Locate the cell with the specified text and output its [X, Y] center coordinate. 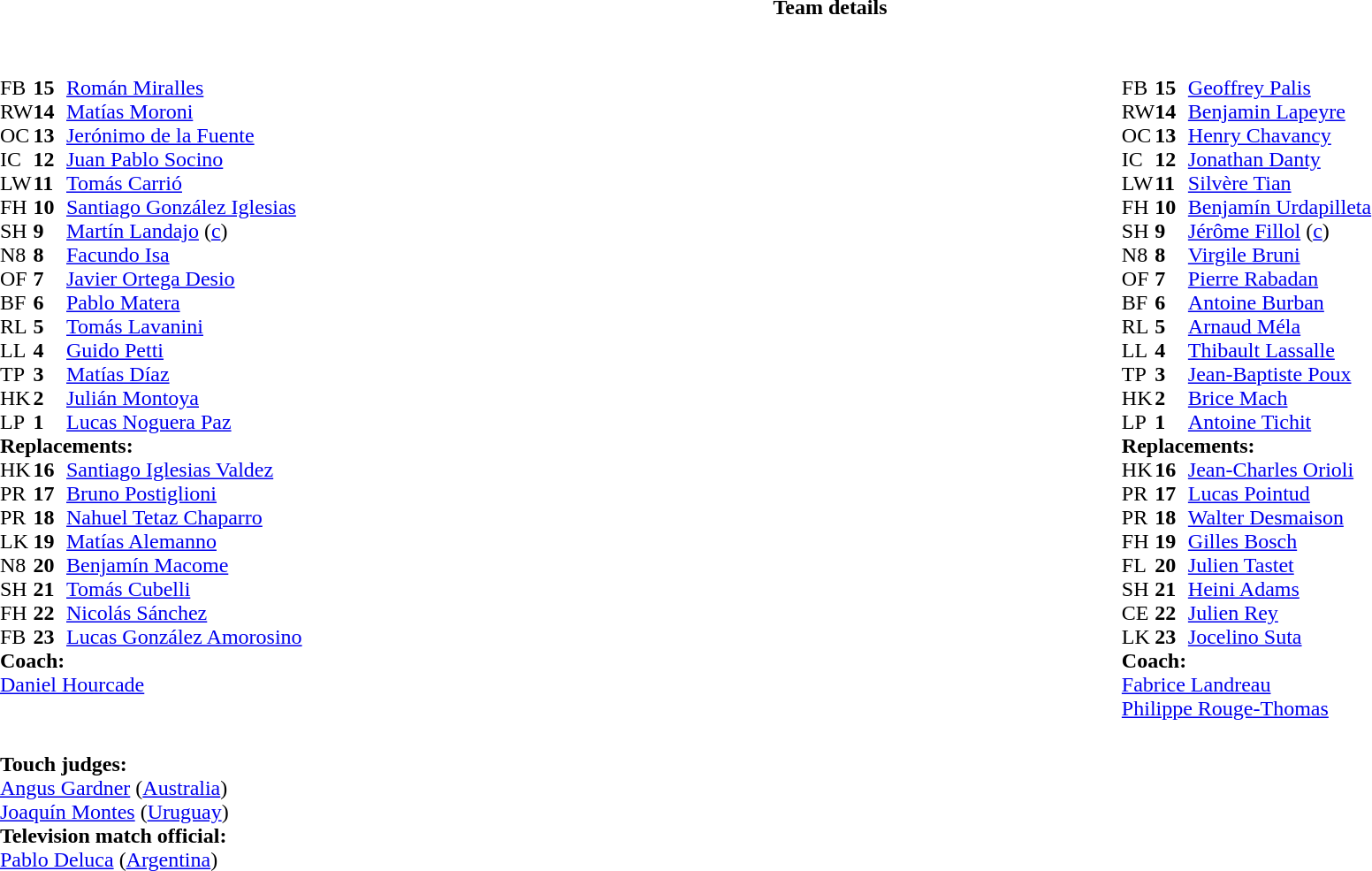
Tomás Cubelli [184, 589]
FL [1139, 566]
Jerónimo de la Fuente [184, 136]
Walter Desmaison [1280, 518]
Martín Landajo (c) [184, 232]
Jonathan Danty [1280, 159]
Geoffrey Palis [1280, 88]
Antoine Tichit [1280, 423]
Benjamín Macome [184, 566]
Lucas Noguera Paz [184, 423]
Pablo Matera [184, 302]
Julien Tastet [1280, 566]
Jérôme Fillol (c) [1280, 232]
Santiago González Iglesias [184, 207]
Benjamin Lapeyre [1280, 111]
Benjamín Urdapilleta [1280, 207]
Facundo Isa [184, 255]
Jean-Baptiste Poux [1280, 375]
Gilles Bosch [1280, 541]
CE [1139, 614]
Nicolás Sánchez [184, 614]
Matías Moroni [184, 111]
Matías Alemanno [184, 541]
Thibault Lassalle [1280, 350]
Santiago Iglesias Valdez [184, 470]
Jean-Charles Orioli [1280, 470]
Román Miralles [184, 88]
Javier Ortega Desio [184, 279]
Jocelino Suta [1280, 637]
Juan Pablo Socino [184, 159]
Nahuel Tetaz Chaparro [184, 518]
Matías Díaz [184, 375]
Fabrice Landreau Philippe Rouge-Thomas [1246, 697]
Lucas Pointud [1280, 493]
Antoine Burban [1280, 302]
Tomás Carrió [184, 184]
Daniel Hourcade [151, 684]
Silvère Tian [1280, 184]
Julien Rey [1280, 614]
Heini Adams [1280, 589]
Brice Mach [1280, 398]
Henry Chavancy [1280, 136]
Julián Montoya [184, 398]
Arnaud Méla [1280, 327]
Tomás Lavanini [184, 327]
Bruno Postiglioni [184, 493]
Lucas González Amorosino [184, 637]
Guido Petti [184, 350]
Pierre Rabadan [1280, 279]
Virgile Bruni [1280, 255]
